Search for the cell housing the specified text and yield its [X, Y] center coordinate. 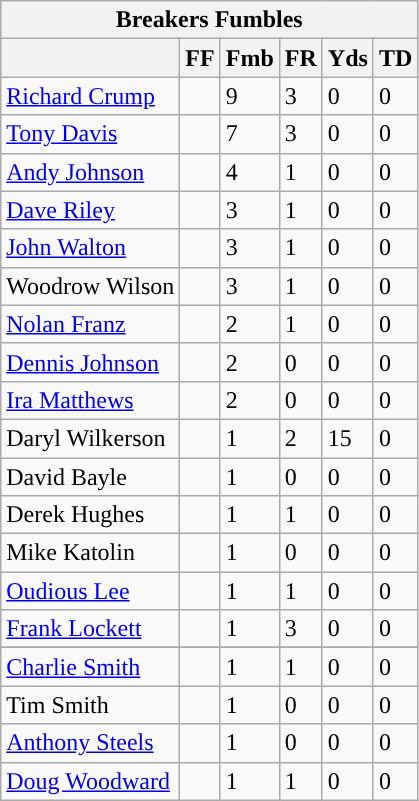
FR [300, 58]
Doug Woodward [90, 781]
FF [200, 58]
7 [250, 134]
Tony Davis [90, 134]
Derek Hughes [90, 515]
15 [348, 438]
Tim Smith [90, 705]
Frank Lockett [90, 629]
Andy Johnson [90, 172]
Fmb [250, 58]
Mike Katolin [90, 553]
Richard Crump [90, 96]
Daryl Wilkerson [90, 438]
Yds [348, 58]
Dennis Johnson [90, 362]
Woodrow Wilson [90, 286]
Charlie Smith [90, 667]
Breakers Fumbles [210, 20]
Anthony Steels [90, 743]
Nolan Franz [90, 324]
TD [395, 58]
Dave Riley [90, 210]
John Walton [90, 248]
Ira Matthews [90, 400]
David Bayle [90, 477]
4 [250, 172]
9 [250, 96]
Oudious Lee [90, 591]
